Search for the cell housing the specified text and yield its (X, Y) center coordinate. 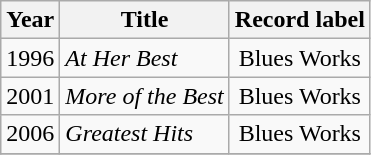
At Her Best (144, 58)
Record label (300, 20)
1996 (30, 58)
Greatest Hits (144, 134)
Title (144, 20)
Year (30, 20)
More of the Best (144, 96)
2001 (30, 96)
2006 (30, 134)
